Scan for the cell matching the given text and deliver its (x, y) coordinate at center. 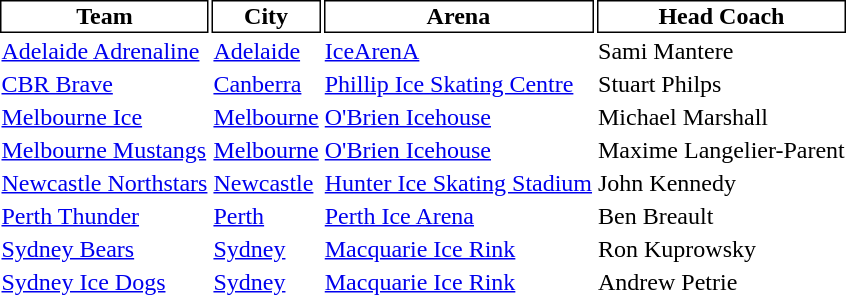
CBR Brave (104, 84)
Perth (266, 216)
Team (104, 16)
Canberra (266, 84)
Macquarie Ice Rink (458, 249)
IceArenA (458, 51)
Sydney Bears (104, 249)
Perth Thunder (104, 216)
City (266, 16)
Adelaide Adrenaline (104, 51)
Newcastle Northstars (104, 183)
Phillip Ice Skating Centre (458, 84)
Melbourne Ice (104, 117)
Melbourne Mustangs (104, 150)
Sydney (266, 249)
Arena (458, 16)
Newcastle (266, 183)
Perth Ice Arena (458, 216)
Hunter Ice Skating Stadium (458, 183)
Adelaide (266, 51)
